Search for the cell housing the specified text and yield its [X, Y] center coordinate. 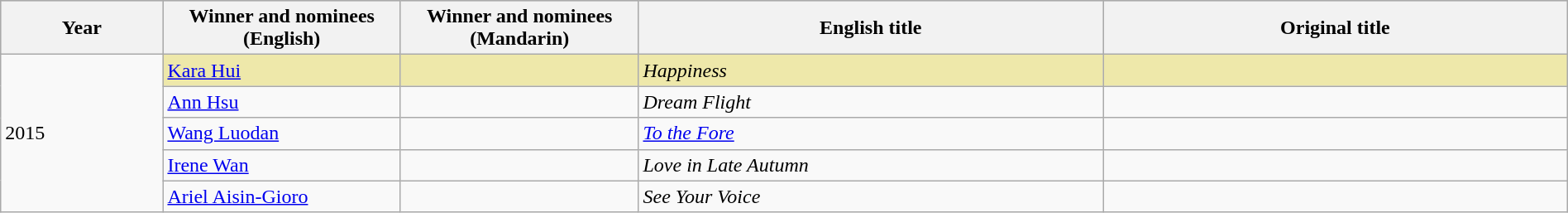
Original title [1336, 28]
Ariel Aisin-Gioro [282, 196]
2015 [82, 133]
Winner and nominees(English) [282, 28]
Irene Wan [282, 165]
To the Fore [871, 133]
Wang Luodan [282, 133]
Dream Flight [871, 102]
Love in Late Autumn [871, 165]
See Your Voice [871, 196]
Happiness [871, 70]
English title [871, 28]
Kara Hui [282, 70]
Ann Hsu [282, 102]
Winner and nominees(Mandarin) [519, 28]
Year [82, 28]
